Identify which cell holds the provided text, then report its [x, y] central coordinate. 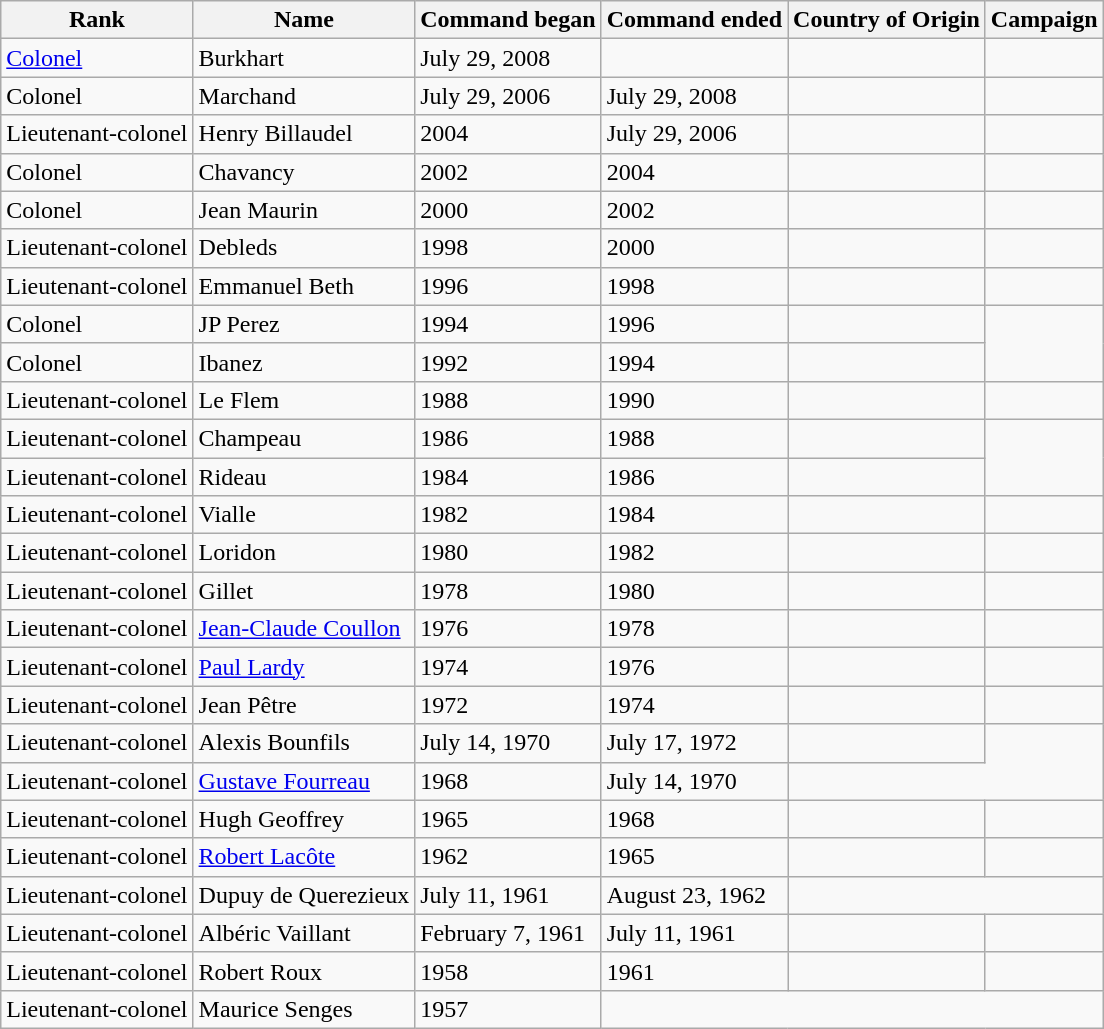
Debleds [304, 248]
July 17, 1972 [694, 743]
Jean-Claude Coullon [304, 629]
Rank [97, 20]
Henry Billaudel [304, 134]
1958 [508, 971]
Champeau [304, 438]
1990 [694, 400]
Robert Roux [304, 971]
Loridon [304, 553]
February 7, 1961 [508, 933]
1957 [508, 1009]
Jean Maurin [304, 210]
1972 [508, 705]
JP Perez [304, 324]
Paul Lardy [304, 667]
Rideau [304, 477]
Jean Pêtre [304, 705]
1962 [508, 857]
Marchand [304, 96]
Country of Origin [887, 20]
Robert Lacôte [304, 857]
1961 [694, 971]
Campaign [1044, 20]
Burkhart [304, 58]
Command ended [694, 20]
Hugh Geoffrey [304, 819]
Alexis Bounfils [304, 743]
Maurice Senges [304, 1009]
Emmanuel Beth [304, 286]
Dupuy de Querezieux [304, 895]
Albéric Vaillant [304, 933]
1992 [508, 362]
Ibanez [304, 362]
Name [304, 20]
Vialle [304, 515]
Gustave Fourreau [304, 781]
Gillet [304, 591]
Command began [508, 20]
Le Flem [304, 400]
August 23, 1962 [694, 895]
Chavancy [304, 172]
